Identify which cell holds the provided text, then report its (x, y) central coordinate. 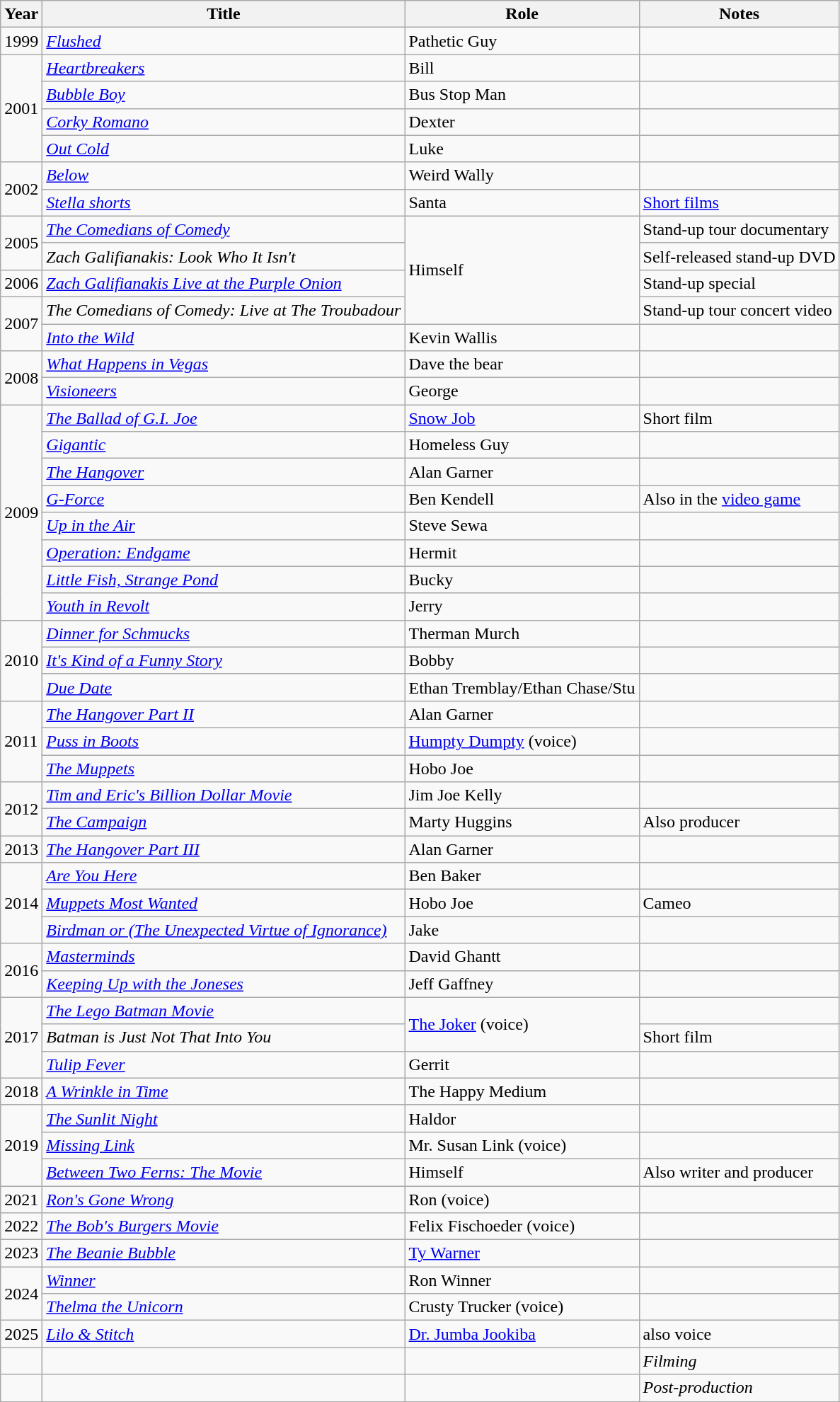
2007 (21, 323)
2025 (21, 1334)
Little Fish, Strange Pond (224, 580)
Luke (522, 149)
Zach Galifianakis: Look Who It Isn't (224, 256)
Ty Warner (522, 1253)
2018 (21, 1091)
2017 (21, 1038)
Batman is Just Not That Into You (224, 1038)
Up in the Air (224, 526)
Title (224, 14)
Keeping Up with the Joneses (224, 984)
2013 (21, 849)
Dr. Jumba Jookiba (522, 1334)
Pathetic Guy (522, 41)
The Hangover Part III (224, 849)
The Campaign (224, 822)
Ben Baker (522, 876)
Dexter (522, 122)
Also in the video game (739, 499)
2012 (21, 809)
Felix Fischoeder (voice) (522, 1226)
Winner (224, 1280)
Crusty Trucker (voice) (522, 1307)
Steve Sewa (522, 526)
2009 (21, 512)
also voice (739, 1334)
The Bob's Burgers Movie (224, 1226)
Jim Joe Kelly (522, 795)
Therman Murch (522, 633)
Out Cold (224, 149)
Humpty Dumpty (voice) (522, 741)
Stand-up tour concert video (739, 310)
Year (21, 14)
Youth in Revolt (224, 607)
Stand-up special (739, 283)
Corky Romano (224, 122)
Bobby (522, 660)
What Happens in Vegas (224, 364)
2005 (21, 243)
Stand-up tour documentary (739, 229)
The Muppets (224, 768)
Due Date (224, 687)
Visioneers (224, 391)
Gigantic (224, 445)
Tim and Eric's Billion Dollar Movie (224, 795)
Short films (739, 202)
Between Two Ferns: The Movie (224, 1172)
Ron (voice) (522, 1200)
A Wrinkle in Time (224, 1091)
2010 (21, 660)
Jerry (522, 607)
Ethan Tremblay/Ethan Chase/Stu (522, 687)
Puss in Boots (224, 741)
Ben Kendell (522, 499)
David Ghantt (522, 957)
It's Kind of a Funny Story (224, 660)
2001 (21, 108)
Post-production (739, 1388)
Weird Wally (522, 176)
Santa (522, 202)
Jeff Gaffney (522, 984)
Filming (739, 1361)
Bucky (522, 580)
The Comedians of Comedy (224, 229)
Are You Here (224, 876)
Flushed (224, 41)
Role (522, 14)
Jake (522, 930)
George (522, 391)
Into the Wild (224, 338)
The Hangover (224, 472)
2016 (21, 970)
2011 (21, 741)
Gerrit (522, 1064)
Notes (739, 14)
Snow Job (522, 418)
The Happy Medium (522, 1091)
Heartbreakers (224, 68)
Masterminds (224, 957)
Muppets Most Wanted (224, 903)
The Lego Batman Movie (224, 1011)
2014 (21, 903)
Cameo (739, 903)
Ron's Gone Wrong (224, 1200)
Thelma the Unicorn (224, 1307)
2022 (21, 1226)
The Sunlit Night (224, 1118)
Stella shorts (224, 202)
The Ballad of G.I. Joe (224, 418)
The Comedians of Comedy: Live at The Troubadour (224, 310)
1999 (21, 41)
2008 (21, 378)
Kevin Wallis (522, 338)
2006 (21, 283)
Self-released stand-up DVD (739, 256)
Operation: Endgame (224, 553)
Homeless Guy (522, 445)
Hermit (522, 553)
2024 (21, 1294)
Bubble Boy (224, 95)
The Beanie Bubble (224, 1253)
2019 (21, 1145)
Bill (522, 68)
The Joker (voice) (522, 1024)
Marty Huggins (522, 822)
Also producer (739, 822)
Bus Stop Man (522, 95)
Birdman or (The Unexpected Virtue of Ignorance) (224, 930)
Dave the bear (522, 364)
Mr. Susan Link (voice) (522, 1145)
Haldor (522, 1118)
Lilo & Stitch (224, 1334)
Tulip Fever (224, 1064)
G-Force (224, 499)
Ron Winner (522, 1280)
2023 (21, 1253)
The Hangover Part II (224, 714)
Below (224, 176)
Missing Link (224, 1145)
2002 (21, 189)
Also writer and producer (739, 1172)
Dinner for Schmucks (224, 633)
Zach Galifianakis Live at the Purple Onion (224, 283)
2021 (21, 1200)
